Determine the [x, y] coordinate at the center of the cell enclosing the given text.  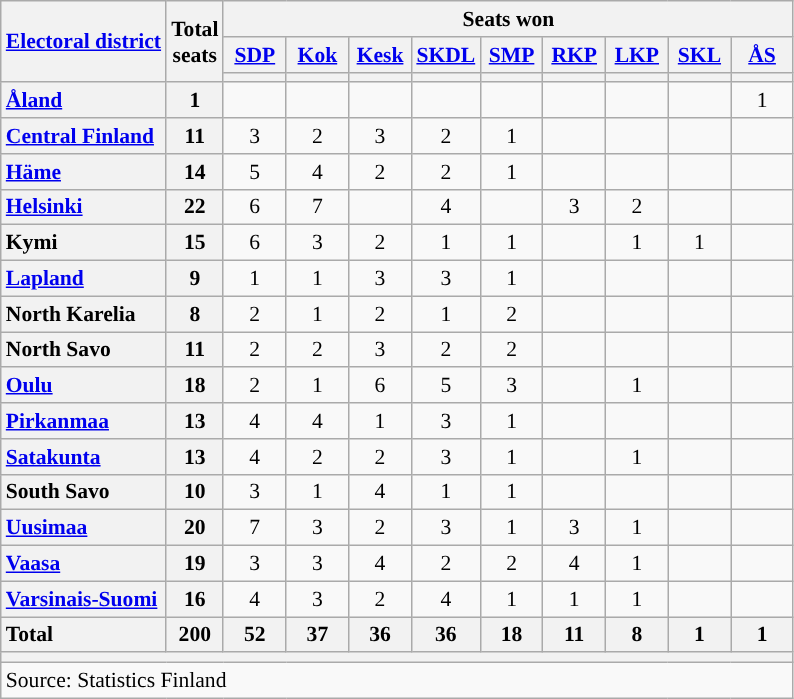
Kok [318, 55]
52 [254, 635]
Central Finland [84, 136]
Vaasa [84, 564]
Kymi [84, 243]
SKL [700, 55]
SDP [254, 55]
22 [194, 207]
16 [194, 599]
Lapland [84, 279]
ÅS [762, 55]
19 [194, 564]
9 [194, 279]
Electoral district [84, 42]
Source: Statistics Finland [398, 681]
Totalseats [194, 42]
South Savo [84, 492]
LKP [638, 55]
SKDL [446, 55]
Helsinki [84, 207]
SMP [512, 55]
RKP [574, 55]
15 [194, 243]
North Karelia [84, 314]
Total [84, 635]
Kesk [380, 55]
14 [194, 172]
Åland [84, 101]
Uusimaa [84, 528]
Häme [84, 172]
Oulu [84, 386]
10 [194, 492]
37 [318, 635]
20 [194, 528]
Varsinais-Suomi [84, 599]
Seats won [508, 19]
200 [194, 635]
Pirkanmaa [84, 421]
North Savo [84, 350]
Satakunta [84, 457]
